Capture the cell that displays the provided text and extract its (X, Y) central coordinate. 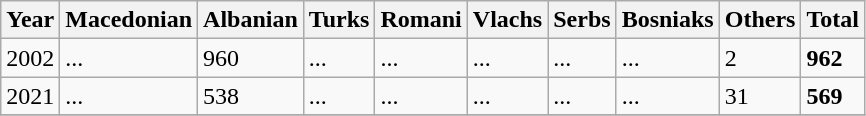
538 (251, 96)
Turks (339, 20)
569 (833, 96)
Vlachs (507, 20)
Serbs (582, 20)
2021 (30, 96)
2002 (30, 58)
Bosniaks (668, 20)
Total (833, 20)
2 (760, 58)
962 (833, 58)
960 (251, 58)
Macedonian (129, 20)
Others (760, 20)
Romani (421, 20)
Year (30, 20)
Albanian (251, 20)
31 (760, 96)
